Determine the [x, y] coordinate at the center of the cell enclosing the given text.  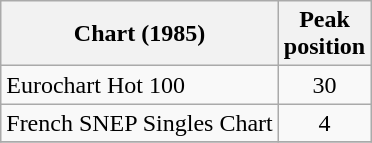
30 [324, 85]
Peakposition [324, 34]
4 [324, 123]
Chart (1985) [140, 34]
French SNEP Singles Chart [140, 123]
Eurochart Hot 100 [140, 85]
